Scan for the cell matching the given text and deliver its [X, Y] coordinate at center. 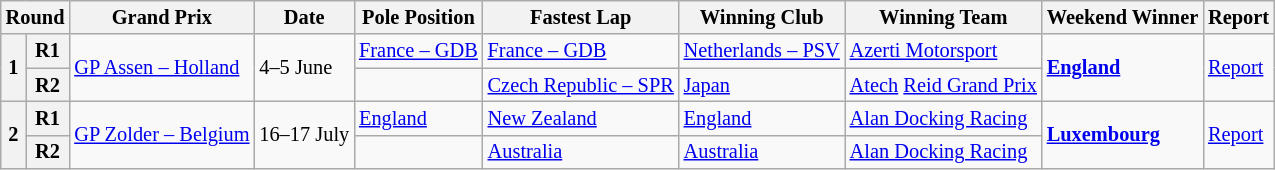
Date [304, 17]
4–5 June [304, 68]
Grand Prix [162, 17]
Pole Position [418, 17]
Round [36, 17]
Netherlands – PSV [762, 51]
Weekend Winner [1122, 17]
Atech Reid Grand Prix [944, 85]
GP Zolder – Belgium [162, 134]
Luxembourg [1122, 134]
New Zealand [581, 118]
GP Assen – Holland [162, 68]
2 [14, 134]
Winning Team [944, 17]
1 [14, 68]
Winning Club [762, 17]
16–17 July [304, 134]
Czech Republic – SPR [581, 85]
Azerti Motorsport [944, 51]
Fastest Lap [581, 17]
Japan [762, 85]
